Capture the cell that displays the provided text and extract its [x, y] central coordinate. 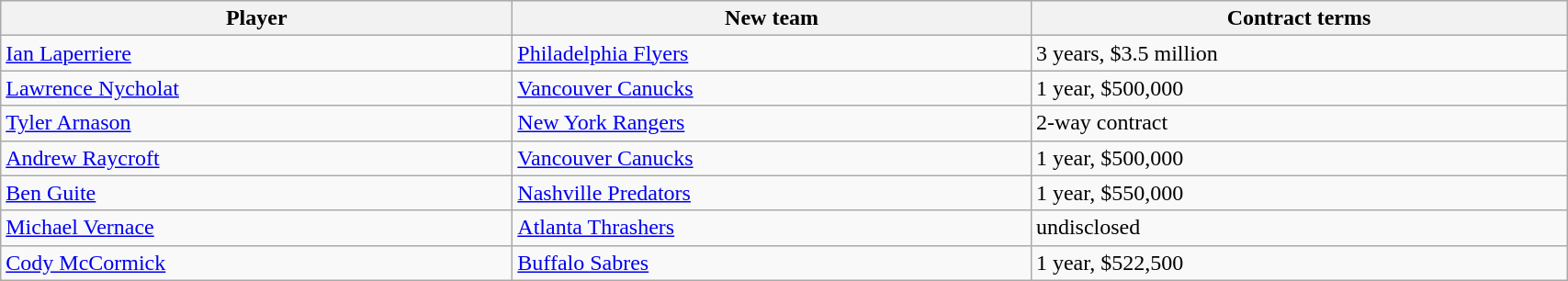
Lawrence Nycholat [257, 88]
undisclosed [1299, 228]
Andrew Raycroft [257, 158]
Tyler Arnason [257, 123]
Ben Guite [257, 193]
New team [772, 18]
Contract terms [1299, 18]
Philadelphia Flyers [772, 53]
1 year, $522,500 [1299, 263]
New York Rangers [772, 123]
Atlanta Thrashers [772, 228]
2-way contract [1299, 123]
Michael Vernace [257, 228]
3 years, $3.5 million [1299, 53]
Cody McCormick [257, 263]
Player [257, 18]
Nashville Predators [772, 193]
Ian Laperriere [257, 53]
1 year, $550,000 [1299, 193]
Buffalo Sabres [772, 263]
